Output the (x, y) coordinate of the center of the cell containing the given text.  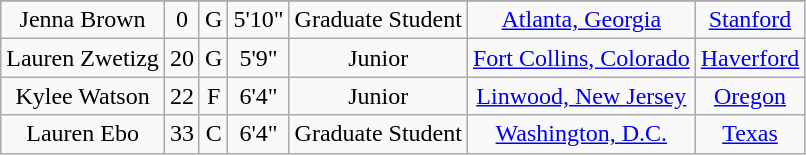
Kylee Watson (83, 96)
Stanford (750, 20)
Washington, D.C. (581, 134)
33 (182, 134)
F (213, 96)
Jenna Brown (83, 20)
5'9" (258, 58)
C (213, 134)
22 (182, 96)
Atlanta, Georgia (581, 20)
Oregon (750, 96)
Linwood, New Jersey (581, 96)
0 (182, 20)
Haverford (750, 58)
Lauren Zwetizg (83, 58)
20 (182, 58)
Texas (750, 134)
Lauren Ebo (83, 134)
Fort Collins, Colorado (581, 58)
5'10" (258, 20)
